Locate the cell with the specified text and output its [X, Y] center coordinate. 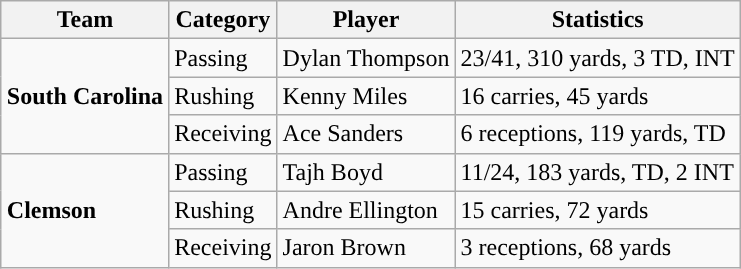
Andre Ellington [366, 210]
Player [366, 20]
11/24, 183 yards, TD, 2 INT [598, 172]
Team [84, 20]
Tajh Boyd [366, 172]
Kenny Miles [366, 96]
15 carries, 72 yards [598, 210]
Category [223, 20]
Statistics [598, 20]
Dylan Thompson [366, 58]
Jaron Brown [366, 248]
23/41, 310 yards, 3 TD, INT [598, 58]
6 receptions, 119 yards, TD [598, 134]
Ace Sanders [366, 134]
16 carries, 45 yards [598, 96]
South Carolina [84, 96]
3 receptions, 68 yards [598, 248]
Clemson [84, 210]
